Pinpoint the cell where the given text exists, returning its (X, Y) midpoint coordinate. 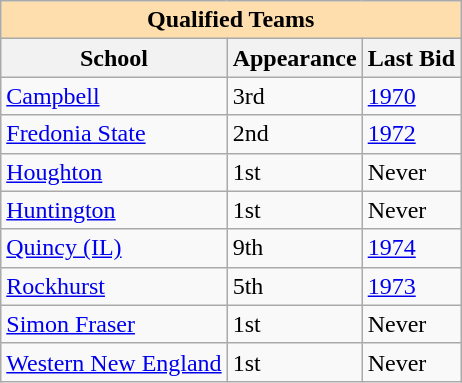
1972 (411, 134)
School (114, 58)
1974 (411, 248)
Rockhurst (114, 286)
Huntington (114, 210)
Quincy (IL) (114, 248)
Last Bid (411, 58)
Western New England (114, 362)
2nd (294, 134)
3rd (294, 96)
9th (294, 248)
Qualified Teams (231, 20)
1973 (411, 286)
1970 (411, 96)
Fredonia State (114, 134)
Campbell (114, 96)
5th (294, 286)
Appearance (294, 58)
Houghton (114, 172)
Simon Fraser (114, 324)
